Scan for the cell matching the given text and deliver its (x, y) coordinate at center. 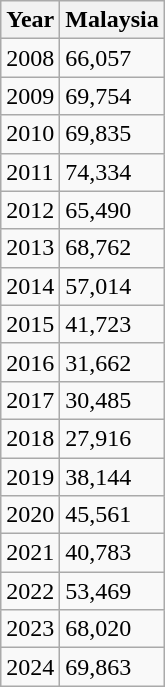
53,469 (112, 591)
2022 (30, 591)
2023 (30, 629)
38,144 (112, 477)
68,020 (112, 629)
2016 (30, 362)
2011 (30, 172)
2021 (30, 553)
27,916 (112, 438)
57,014 (112, 286)
2014 (30, 286)
2017 (30, 400)
31,662 (112, 362)
2020 (30, 515)
41,723 (112, 324)
68,762 (112, 248)
2015 (30, 324)
2012 (30, 210)
65,490 (112, 210)
74,334 (112, 172)
2024 (30, 667)
40,783 (112, 553)
Malaysia (112, 20)
2008 (30, 58)
2018 (30, 438)
69,754 (112, 96)
69,863 (112, 667)
2010 (30, 134)
45,561 (112, 515)
66,057 (112, 58)
2019 (30, 477)
30,485 (112, 400)
Year (30, 20)
2013 (30, 248)
2009 (30, 96)
69,835 (112, 134)
